Extract the (x, y) coordinate from the center of the cell holding the provided text.  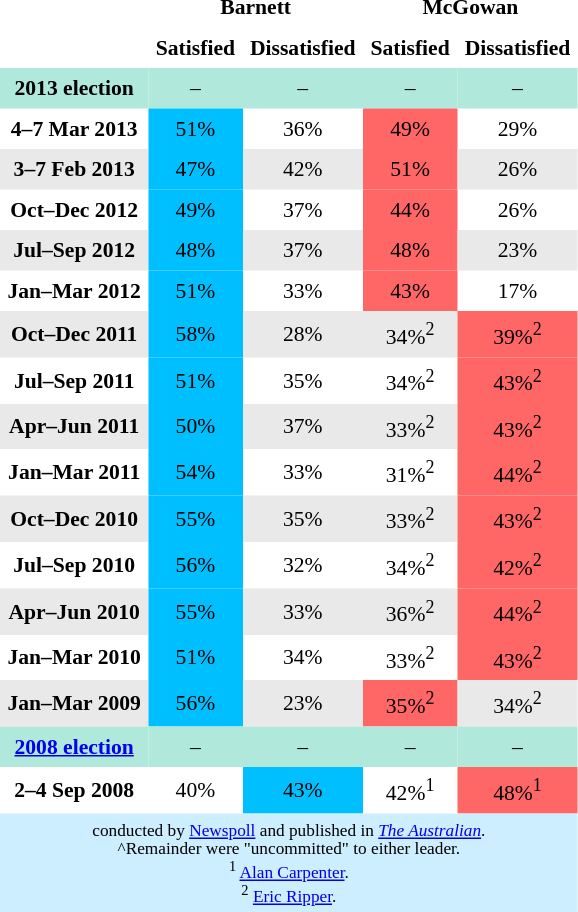
42%2 (518, 565)
31%2 (410, 473)
Jul–Sep 2010 (74, 565)
17% (518, 290)
conducted by Newspoll and published in The Australian.^Remainder were "uncommitted" to either leader.1 Alan Carpenter.2 Eric Ripper. (289, 862)
48%1 (518, 790)
35%2 (410, 704)
Oct–Dec 2012 (74, 210)
Jan–Mar 2009 (74, 704)
Jan–Mar 2011 (74, 473)
Oct–Dec 2010 (74, 519)
36% (302, 128)
Oct–Dec 2011 (74, 334)
4–7 Mar 2013 (74, 128)
Jul–Sep 2011 (74, 380)
44% (410, 210)
Apr–Jun 2010 (74, 611)
36%2 (410, 611)
32% (302, 565)
42% (302, 169)
3–7 Feb 2013 (74, 169)
2008 election (74, 747)
Jan–Mar 2010 (74, 657)
54% (195, 473)
42%1 (410, 790)
47% (195, 169)
Jul–Sep 2012 (74, 250)
34% (302, 657)
Jan–Mar 2012 (74, 290)
40% (195, 790)
28% (302, 334)
39%2 (518, 334)
2013 election (74, 88)
Apr–Jun 2011 (74, 426)
58% (195, 334)
29% (518, 128)
2–4 Sep 2008 (74, 790)
50% (195, 426)
